Capture the cell that displays the provided text and extract its [X, Y] central coordinate. 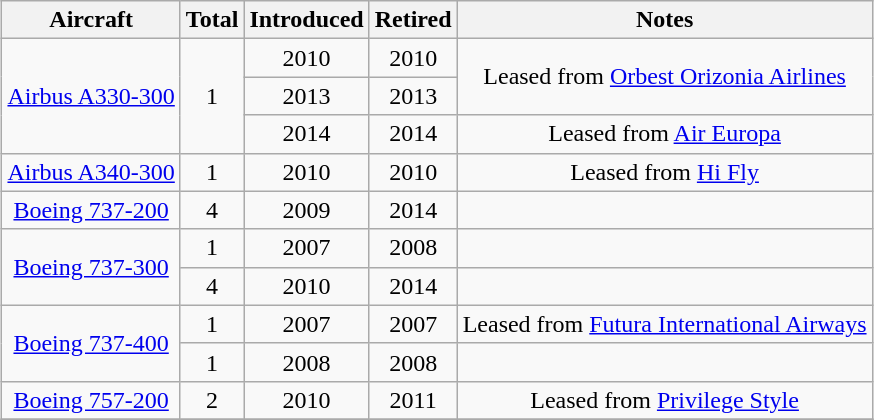
Airbus A340-300 [91, 172]
Airbus A330-300 [91, 96]
Notes [664, 20]
Leased from Privilege Style [664, 400]
2009 [306, 210]
2011 [413, 400]
Leased from Hi Fly [664, 172]
2 [212, 400]
Leased from Futura International Airways [664, 324]
Boeing 737-400 [91, 343]
Introduced [306, 20]
Leased from Air Europa [664, 134]
Boeing 757-200 [91, 400]
Boeing 737-200 [91, 210]
Aircraft [91, 20]
Total [212, 20]
Retired [413, 20]
Leased from Orbest Orizonia Airlines [664, 77]
Boeing 737-300 [91, 267]
